Detect which cell encompasses the target text, then output its [X, Y] center coordinate. 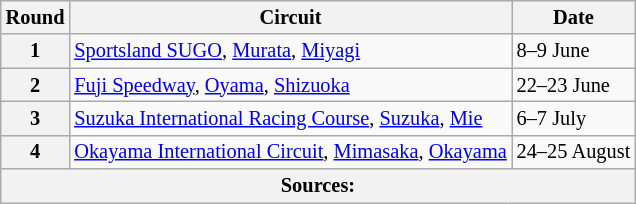
Circuit [290, 17]
24–25 August [574, 152]
8–9 June [574, 51]
Round [36, 17]
22–23 June [574, 85]
Date [574, 17]
Sportsland SUGO, Murata, Miyagi [290, 51]
1 [36, 51]
2 [36, 85]
Suzuka International Racing Course, Suzuka, Mie [290, 118]
Sources: [318, 186]
3 [36, 118]
6–7 July [574, 118]
Fuji Speedway, Oyama, Shizuoka [290, 85]
Okayama International Circuit, Mimasaka, Okayama [290, 152]
4 [36, 152]
